Return [X, Y] of the center of cell containing provided text 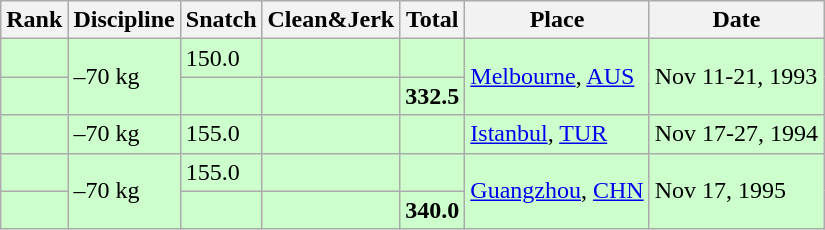
Place [557, 20]
Nov 17-27, 1994 [736, 134]
340.0 [432, 210]
Discipline [124, 20]
Istanbul, TUR [557, 134]
Guangzhou, CHN [557, 191]
Clean&Jerk [331, 20]
Total [432, 20]
Nov 17, 1995 [736, 191]
Nov 11-21, 1993 [736, 77]
150.0 [221, 58]
Snatch [221, 20]
Date [736, 20]
Melbourne, AUS [557, 77]
332.5 [432, 96]
Rank [34, 20]
